Provide the [x, y] coordinate of the cell's center where the given text is located.  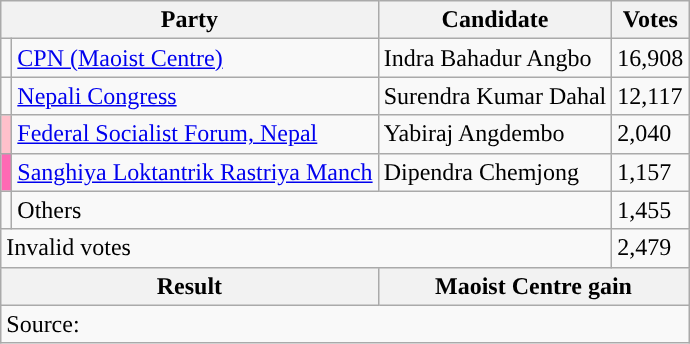
Yabiraj Angdembo [495, 134]
Indra Bahadur Angbo [495, 58]
Source: [345, 324]
Votes [650, 20]
2,479 [650, 248]
16,908 [650, 58]
Nepali Congress [195, 96]
2,040 [650, 134]
12,117 [650, 96]
Federal Socialist Forum, Nepal [195, 134]
Result [190, 286]
Others [312, 210]
CPN (Maoist Centre) [195, 58]
Party [190, 20]
Surendra Kumar Dahal [495, 96]
Candidate [495, 20]
1,157 [650, 172]
Dipendra Chemjong [495, 172]
Invalid votes [306, 248]
1,455 [650, 210]
Maoist Centre gain [534, 286]
Sanghiya Loktantrik Rastriya Manch [195, 172]
